From the cell containing the given text, extract its center point as (X, Y) coordinate. 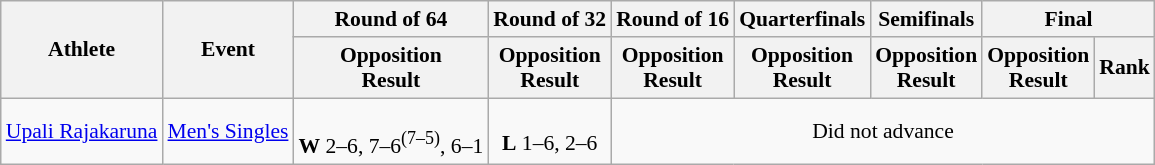
Quarterfinals (802, 19)
Round of 32 (550, 19)
Round of 16 (672, 19)
Upali Rajakaruna (82, 132)
Rank (1124, 68)
L 1–6, 2–6 (550, 132)
W 2–6, 7–6(7–5), 6–1 (390, 132)
Did not advance (883, 132)
Event (228, 50)
Semifinals (926, 19)
Final (1068, 19)
Men's Singles (228, 132)
Athlete (82, 50)
Round of 64 (390, 19)
